Locate the cell with the specified text and output its [x, y] center coordinate. 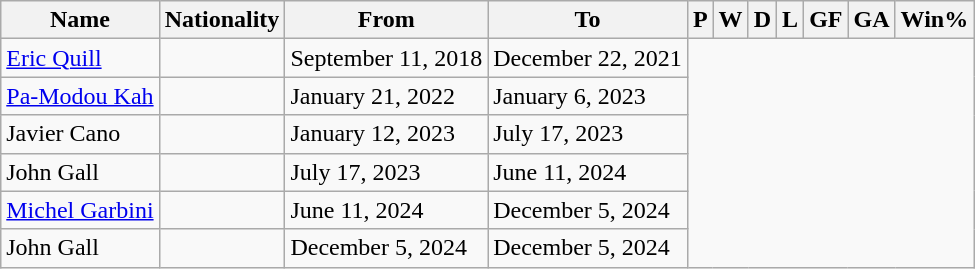
January 6, 2023 [588, 96]
From [386, 20]
Pa-Modou Kah [80, 96]
P [700, 20]
Javier Cano [80, 134]
D [762, 20]
To [588, 20]
January 12, 2023 [386, 134]
L [790, 20]
January 21, 2022 [386, 96]
December 22, 2021 [588, 58]
Name [80, 20]
GA [872, 20]
Michel Garbini [80, 210]
GF [826, 20]
W [730, 20]
Eric Quill [80, 58]
September 11, 2018 [386, 58]
Win% [934, 20]
Nationality [222, 20]
